Return (X, Y) of the center of cell containing provided text 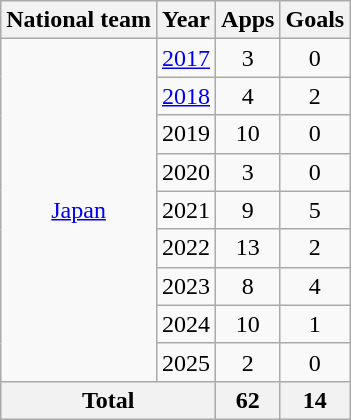
13 (248, 248)
2018 (186, 96)
Apps (248, 20)
8 (248, 286)
5 (315, 210)
2025 (186, 362)
9 (248, 210)
National team (79, 20)
Goals (315, 20)
Total (108, 400)
14 (315, 400)
2019 (186, 134)
1 (315, 324)
2020 (186, 172)
2024 (186, 324)
2021 (186, 210)
62 (248, 400)
2017 (186, 58)
2022 (186, 248)
Japan (79, 210)
Year (186, 20)
2023 (186, 286)
